Provide the [x, y] coordinate of the cell's center where the given text is located.  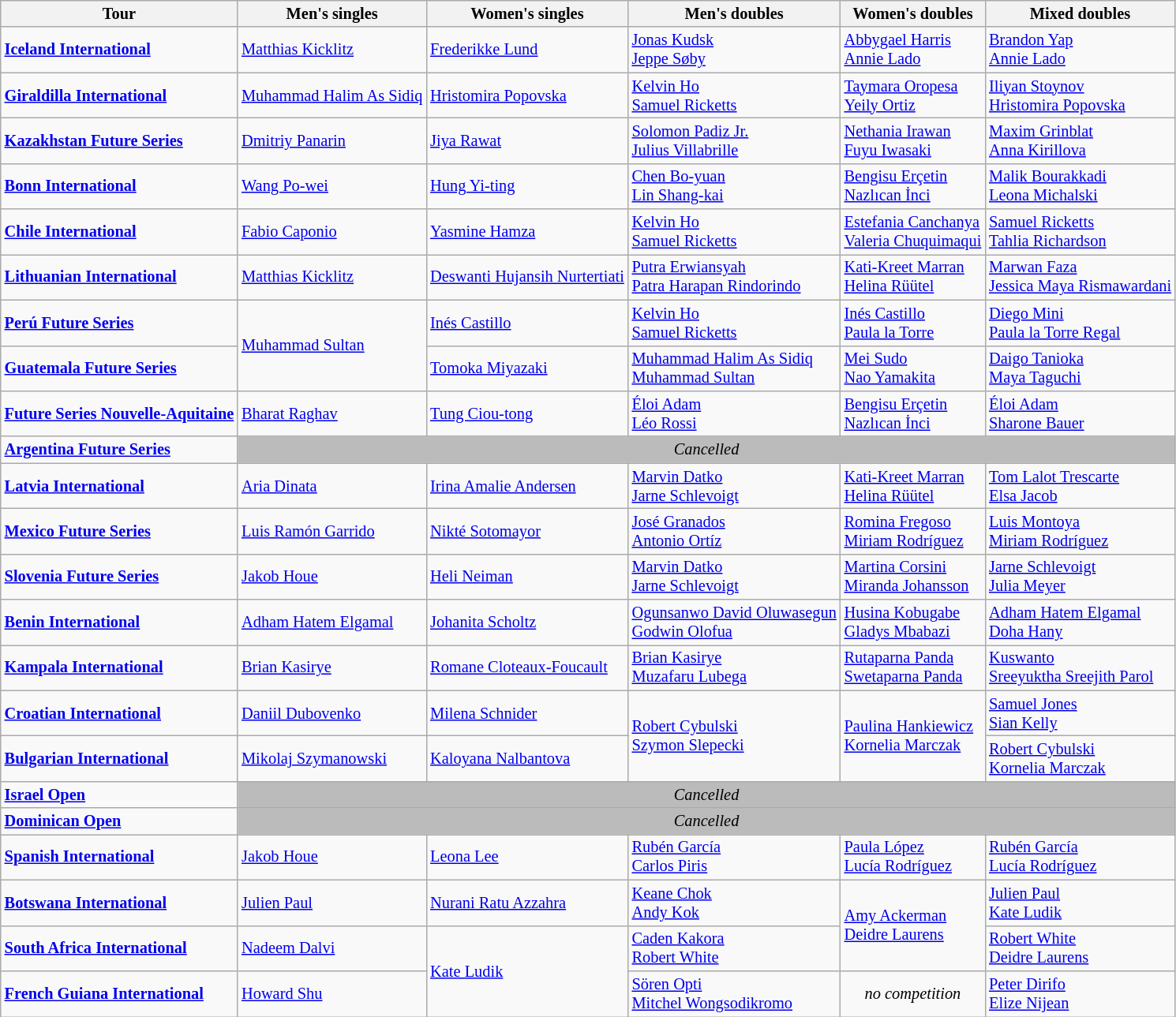
Giraldilla International [119, 95]
Solomon Padiz Jr. Julius Villabrille [734, 140]
Martina Corsini Miranda Johansson [913, 577]
Slovenia Future Series [119, 577]
Men's doubles [734, 13]
Taymara Oropesa Yeily Ortiz [913, 95]
Éloi Adam Sharone Bauer [1080, 413]
Brian Kasirye Muzafaru Lubega [734, 667]
Tom Lalot Trescarte Elsa Jacob [1080, 486]
Tour [119, 13]
Bulgarian International [119, 758]
Botswana International [119, 903]
Howard Shu [331, 993]
Estefania Canchanya Valeria Chuquimaqui [913, 232]
Chile International [119, 232]
Women's doubles [913, 13]
Mexico Future Series [119, 531]
Bharat Raghav [331, 413]
Kampala International [119, 667]
Éloi Adam Léo Rossi [734, 413]
Rubén García Carlos Piris [734, 857]
Nethania Irawan Fuyu Iwasaki [913, 140]
Julien Paul [331, 903]
Bonn International [119, 186]
Perú Future Series [119, 323]
Wang Po-wei [331, 186]
José Granados Antonio Ortíz [734, 531]
Mixed doubles [1080, 13]
French Guiana International [119, 993]
Daigo Tanioka Maya Taguchi [1080, 368]
Daniil Dubovenko [331, 713]
Latvia International [119, 486]
Israel Open [119, 795]
Spanish International [119, 857]
Robert White Deidre Laurens [1080, 948]
Heli Neiman [527, 577]
Jarne Schlevoigt Julia Meyer [1080, 577]
Chen Bo-yuan Lin Shang-kai [734, 186]
Iliyan Stoynov Hristomira Popovska [1080, 95]
no competition [913, 993]
Future Series Nouvelle-Aquitaine [119, 413]
Diego Mini Paula la Torre Regal [1080, 323]
Luis Montoya Miriam Rodríguez [1080, 531]
Adham Hatem Elgamal Doha Hany [1080, 623]
Muhammad Halim As Sidiq [331, 95]
Lithuanian International [119, 277]
Maxim Grinblat Anna Kirillova [1080, 140]
Nadeem Dalvi [331, 948]
Fabio Caponio [331, 232]
Mei Sudo Nao Yamakita [913, 368]
Mikolaj Szymanowski [331, 758]
Malik Bourakkadi Leona Michalski [1080, 186]
Jiya Rawat [527, 140]
Milena Schnider [527, 713]
Dominican Open [119, 821]
Ogunsanwo David Oluwasegun Godwin Olofua [734, 623]
Samuel Ricketts Tahlia Richardson [1080, 232]
Women's singles [527, 13]
Kuswanto Sreeyuktha Sreejith Parol [1080, 667]
Leona Lee [527, 857]
Keane Chok Andy Kok [734, 903]
Caden Kakora Robert White [734, 948]
Johanita Scholtz [527, 623]
Paula López Lucía Rodríguez [913, 857]
Hung Yi-ting [527, 186]
Frederikke Lund [527, 50]
Amy Ackerman Deidre Laurens [913, 925]
Sören Opti Mitchel Wongsodikromo [734, 993]
Kate Ludik [527, 970]
Men's singles [331, 13]
Julien Paul Kate Ludik [1080, 903]
Inés Castillo Paula la Torre [913, 323]
Adham Hatem Elgamal [331, 623]
Inés Castillo [527, 323]
Brian Kasirye [331, 667]
Hristomira Popovska [527, 95]
Aria Dinata [331, 486]
Luis Ramón Garrido [331, 531]
Croatian International [119, 713]
Husina Kobugabe Gladys Mbabazi [913, 623]
Muhammad Halim As Sidiq Muhammad Sultan [734, 368]
Abbygael Harris Annie Lado [913, 50]
Romina Fregoso Miriam Rodríguez [913, 531]
Kazakhstan Future Series [119, 140]
Marwan Faza Jessica Maya Rismawardani [1080, 277]
Nurani Ratu Azzahra [527, 903]
Muhammad Sultan [331, 346]
Tung Ciou-tong [527, 413]
Kaloyana Nalbantova [527, 758]
Irina Amalie Andersen [527, 486]
Paulina Hankiewicz Kornelia Marczak [913, 735]
Peter Dirifo Elize Nijean [1080, 993]
Rutaparna Panda Swetaparna Panda [913, 667]
Guatemala Future Series [119, 368]
Jonas Kudsk Jeppe Søby [734, 50]
Romane Cloteaux-Foucault [527, 667]
Deswanti Hujansih Nurtertiati [527, 277]
South Africa International [119, 948]
Dmitriy Panarin [331, 140]
Rubén García Lucía Rodríguez [1080, 857]
Robert Cybulski Kornelia Marczak [1080, 758]
Iceland International [119, 50]
Yasmine Hamza [527, 232]
Putra Erwiansyah Patra Harapan Rindorindo [734, 277]
Brandon Yap Annie Lado [1080, 50]
Argentina Future Series [119, 450]
Robert Cybulski Szymon Slepecki [734, 735]
Nikté Sotomayor [527, 531]
Samuel Jones Sian Kelly [1080, 713]
Tomoka Miyazaki [527, 368]
Benin International [119, 623]
